Return the [x, y] coordinate for the center point of the cell that contains the specified text.  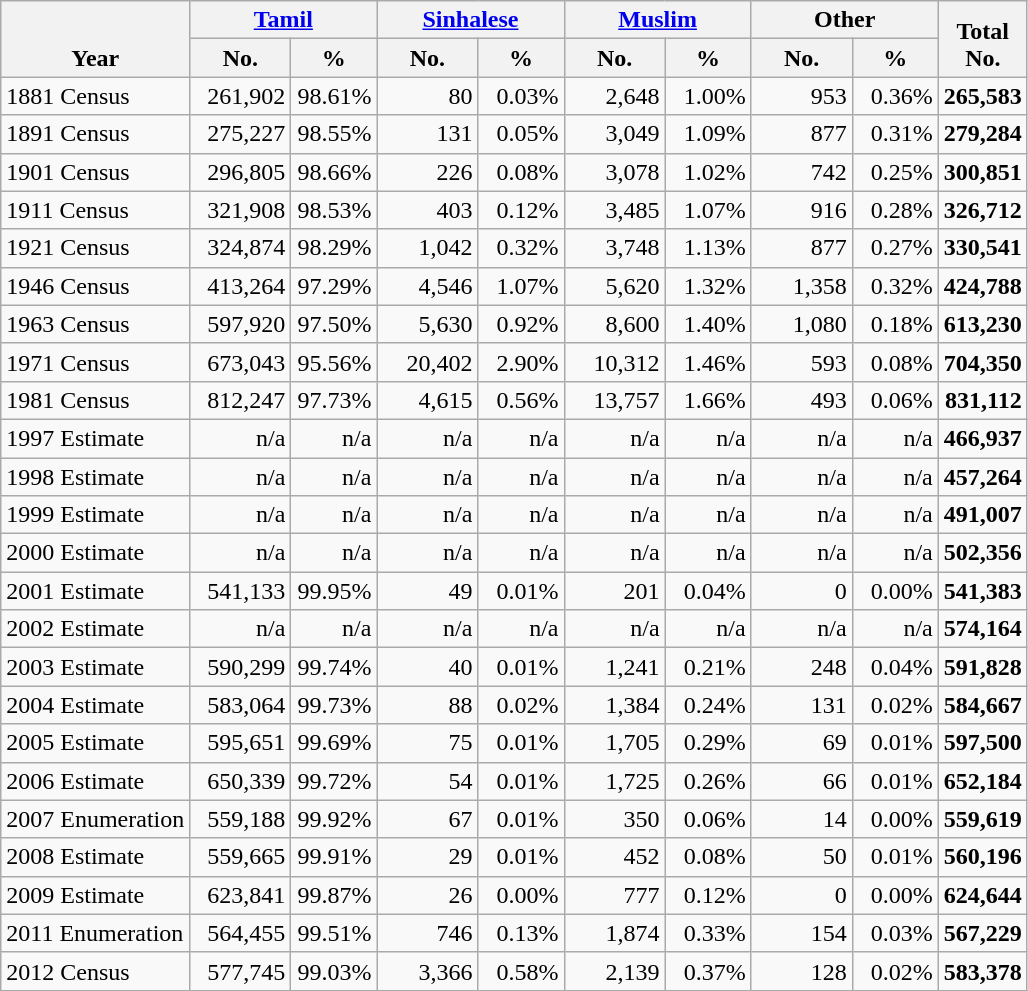
49 [428, 591]
583,378 [982, 971]
584,667 [982, 705]
265,583 [982, 96]
2008 Estimate [96, 857]
279,284 [982, 134]
0.27% [895, 248]
296,805 [240, 172]
403 [428, 210]
0.18% [895, 324]
98.29% [334, 248]
Other [844, 20]
2006 Estimate [96, 781]
1.66% [708, 400]
13,757 [614, 400]
330,541 [982, 248]
0.25% [895, 172]
704,350 [982, 362]
0.24% [708, 705]
2011 Enumeration [96, 933]
583,064 [240, 705]
350 [614, 819]
577,745 [240, 971]
95.56% [334, 362]
0.56% [521, 400]
40 [428, 667]
50 [802, 857]
1921 Census [96, 248]
3,049 [614, 134]
673,043 [240, 362]
1981 Census [96, 400]
1963 Census [96, 324]
66 [802, 781]
99.87% [334, 895]
97.50% [334, 324]
452 [614, 857]
201 [614, 591]
Tamil [284, 20]
597,920 [240, 324]
491,007 [982, 515]
1,042 [428, 248]
1,725 [614, 781]
3,485 [614, 210]
3,078 [614, 172]
777 [614, 895]
1.09% [708, 134]
88 [428, 705]
29 [428, 857]
1998 Estimate [96, 477]
424,788 [982, 286]
0.37% [708, 971]
0.05% [521, 134]
1891 Census [96, 134]
0.33% [708, 933]
812,247 [240, 400]
10,312 [614, 362]
1946 Census [96, 286]
567,229 [982, 933]
1901 Census [96, 172]
99.69% [334, 743]
623,841 [240, 895]
1911 Census [96, 210]
5,630 [428, 324]
67 [428, 819]
0.29% [708, 743]
590,299 [240, 667]
0.13% [521, 933]
97.29% [334, 286]
1.40% [708, 324]
1,080 [802, 324]
99.03% [334, 971]
0.28% [895, 210]
2,648 [614, 96]
226 [428, 172]
541,133 [240, 591]
1.32% [708, 286]
321,908 [240, 210]
593 [802, 362]
2007 Enumeration [96, 819]
261,902 [240, 96]
1.00% [708, 96]
324,874 [240, 248]
14 [802, 819]
3,366 [428, 971]
559,188 [240, 819]
652,184 [982, 781]
1999 Estimate [96, 515]
8,600 [614, 324]
54 [428, 781]
1997 Estimate [96, 438]
99.92% [334, 819]
559,665 [240, 857]
1,705 [614, 743]
99.95% [334, 591]
564,455 [240, 933]
99.91% [334, 857]
0.21% [708, 667]
493 [802, 400]
1.13% [708, 248]
742 [802, 172]
1881 Census [96, 96]
26 [428, 895]
466,937 [982, 438]
2009 Estimate [96, 895]
0.36% [895, 96]
591,828 [982, 667]
624,644 [982, 895]
1.46% [708, 362]
916 [802, 210]
4,546 [428, 286]
Sinhalese [470, 20]
1971 Census [96, 362]
300,851 [982, 172]
831,112 [982, 400]
597,500 [982, 743]
613,230 [982, 324]
97.73% [334, 400]
98.61% [334, 96]
98.55% [334, 134]
560,196 [982, 857]
69 [802, 743]
80 [428, 96]
275,227 [240, 134]
1,874 [614, 933]
98.53% [334, 210]
0.92% [521, 324]
99.74% [334, 667]
953 [802, 96]
2001 Estimate [96, 591]
98.66% [334, 172]
99.51% [334, 933]
4,615 [428, 400]
99.73% [334, 705]
413,264 [240, 286]
TotalNo. [982, 39]
20,402 [428, 362]
5,620 [614, 286]
502,356 [982, 553]
2,139 [614, 971]
559,619 [982, 819]
541,383 [982, 591]
248 [802, 667]
650,339 [240, 781]
3,748 [614, 248]
154 [802, 933]
1,384 [614, 705]
1.02% [708, 172]
326,712 [982, 210]
574,164 [982, 629]
2000 Estimate [96, 553]
2012 Census [96, 971]
128 [802, 971]
1,358 [802, 286]
0.31% [895, 134]
75 [428, 743]
2.90% [521, 362]
0.58% [521, 971]
457,264 [982, 477]
2003 Estimate [96, 667]
2002 Estimate [96, 629]
746 [428, 933]
2005 Estimate [96, 743]
Muslim [658, 20]
Year [96, 39]
2004 Estimate [96, 705]
1,241 [614, 667]
0.26% [708, 781]
99.72% [334, 781]
595,651 [240, 743]
